Determine the [x, y] coordinate at the center of the cell enclosing the given text.  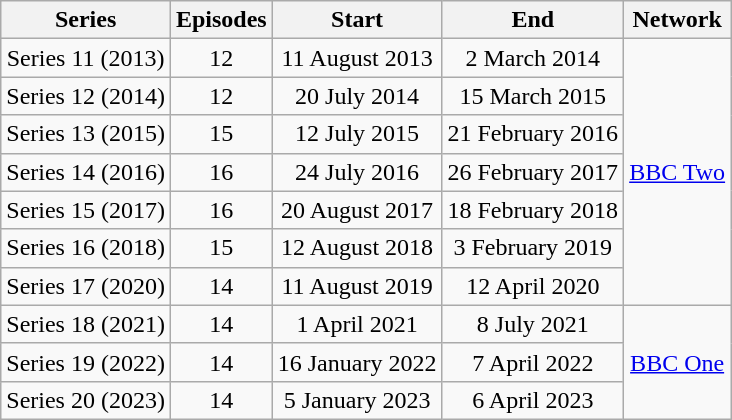
Series 20 (2023) [86, 400]
Series 17 (2020) [86, 286]
Series 12 (2014) [86, 96]
11 August 2019 [357, 286]
7 April 2022 [533, 362]
20 August 2017 [357, 210]
11 August 2013 [357, 58]
12 April 2020 [533, 286]
Series 19 (2022) [86, 362]
5 January 2023 [357, 400]
16 January 2022 [357, 362]
Series [86, 20]
2 March 2014 [533, 58]
12 July 2015 [357, 134]
8 July 2021 [533, 324]
Series 18 (2021) [86, 324]
Series 13 (2015) [86, 134]
Series 15 (2017) [86, 210]
26 February 2017 [533, 172]
Network [678, 20]
15 March 2015 [533, 96]
Episodes [221, 20]
BBC Two [678, 172]
24 July 2016 [357, 172]
BBC One [678, 362]
6 April 2023 [533, 400]
12 August 2018 [357, 248]
21 February 2016 [533, 134]
End [533, 20]
1 April 2021 [357, 324]
Series 14 (2016) [86, 172]
3 February 2019 [533, 248]
18 February 2018 [533, 210]
20 July 2014 [357, 96]
Series 16 (2018) [86, 248]
Start [357, 20]
Series 11 (2013) [86, 58]
